Identify which cell holds the provided text, then report its (x, y) central coordinate. 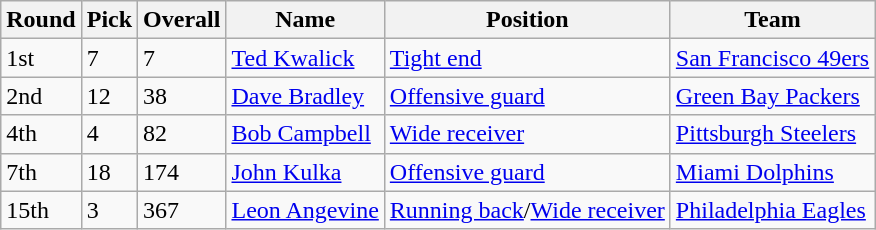
Miami Dolphins (772, 172)
Team (772, 20)
Tight end (527, 58)
Pick (109, 20)
Running back/Wide receiver (527, 210)
4th (41, 134)
38 (182, 96)
18 (109, 172)
Leon Angevine (305, 210)
Round (41, 20)
12 (109, 96)
John Kulka (305, 172)
Dave Bradley (305, 96)
1st (41, 58)
4 (109, 134)
Name (305, 20)
Position (527, 20)
Overall (182, 20)
Wide receiver (527, 134)
Philadelphia Eagles (772, 210)
367 (182, 210)
San Francisco 49ers (772, 58)
174 (182, 172)
7th (41, 172)
2nd (41, 96)
Green Bay Packers (772, 96)
82 (182, 134)
3 (109, 210)
Ted Kwalick (305, 58)
Pittsburgh Steelers (772, 134)
15th (41, 210)
Bob Campbell (305, 134)
